Detect which cell encompasses the target text, then output its [X, Y] center coordinate. 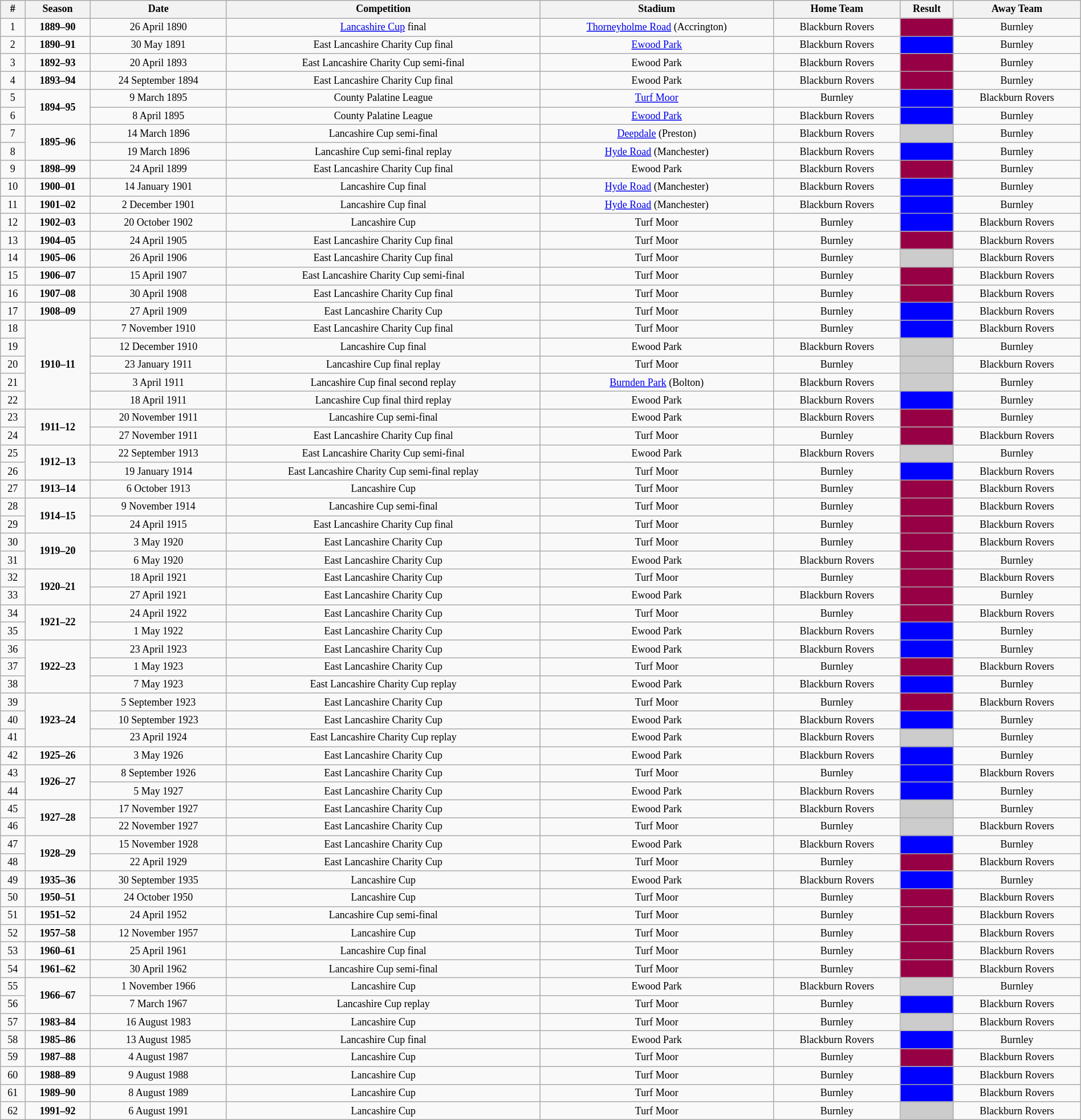
15 November 1928 [159, 845]
6 October 1913 [159, 489]
41 [13, 738]
40 [13, 720]
61 [13, 1093]
12 [13, 222]
6 [13, 116]
7 May 1923 [159, 684]
23 [13, 418]
Result [927, 9]
8 September 1926 [159, 773]
24 April 1952 [159, 915]
1987–88 [58, 1058]
25 April 1961 [159, 951]
51 [13, 915]
56 [13, 1004]
11 [13, 205]
22 [13, 400]
54 [13, 969]
3 May 1926 [159, 756]
East Lancashire Charity Cup semi-final replay [383, 471]
13 August 1985 [159, 1040]
1889–90 [58, 27]
1905–06 [58, 258]
4 August 1987 [159, 1058]
1 May 1923 [159, 667]
1935–36 [58, 880]
25 [13, 454]
15 [13, 276]
9 March 1895 [159, 98]
27 April 1909 [159, 311]
Season [58, 9]
1911–12 [58, 427]
36 [13, 649]
8 August 1989 [159, 1093]
26 [13, 471]
29 [13, 524]
27 November 1911 [159, 435]
24 April 1915 [159, 524]
27 [13, 489]
1894–95 [58, 107]
22 April 1929 [159, 862]
30 [13, 543]
32 [13, 578]
23 January 1911 [159, 365]
1920–21 [58, 587]
1957–58 [58, 934]
Deepdale (Preston) [657, 133]
1921–22 [58, 622]
9 [13, 169]
1985–86 [58, 1040]
55 [13, 986]
Lancashire Cup final second replay [383, 382]
44 [13, 791]
24 September 1894 [159, 80]
1904–05 [58, 241]
Lancashire Cup replay [383, 1004]
48 [13, 862]
57 [13, 1023]
30 April 1908 [159, 294]
1925–26 [58, 756]
1906–07 [58, 276]
14 [13, 258]
22 November 1927 [159, 826]
3 [13, 63]
1908–09 [58, 311]
26 April 1906 [159, 258]
20 October 1902 [159, 222]
20 [13, 365]
3 May 1920 [159, 543]
10 [13, 187]
23 April 1923 [159, 649]
58 [13, 1040]
Lancashire Cup final third replay [383, 400]
33 [13, 595]
1 May 1922 [159, 632]
60 [13, 1075]
1950–51 [58, 897]
50 [13, 897]
1890–91 [58, 44]
19 March 1896 [159, 152]
1991–92 [58, 1110]
20 November 1911 [159, 418]
39 [13, 702]
38 [13, 684]
7 March 1967 [159, 1004]
21 [13, 382]
12 December 1910 [159, 347]
1913–14 [58, 489]
2 [13, 44]
30 May 1891 [159, 44]
1927–28 [58, 817]
1960–61 [58, 951]
10 September 1923 [159, 720]
Burnden Park (Bolton) [657, 382]
1912–13 [58, 462]
30 April 1962 [159, 969]
27 April 1921 [159, 595]
62 [13, 1110]
1922–23 [58, 667]
35 [13, 632]
Stadium [657, 9]
24 April 1905 [159, 241]
1923–24 [58, 720]
1926–27 [58, 782]
24 [13, 435]
45 [13, 808]
17 November 1927 [159, 808]
14 March 1896 [159, 133]
1910–11 [58, 365]
1901–02 [58, 205]
26 April 1890 [159, 27]
5 September 1923 [159, 702]
1 November 1966 [159, 986]
1902–03 [58, 222]
6 May 1920 [159, 560]
4 [13, 80]
46 [13, 826]
42 [13, 756]
18 April 1911 [159, 400]
1951–52 [58, 915]
3 April 1911 [159, 382]
7 [13, 133]
15 April 1907 [159, 276]
1893–94 [58, 80]
47 [13, 845]
19 [13, 347]
# [13, 9]
Date [159, 9]
1900–01 [58, 187]
Home Team [837, 9]
34 [13, 613]
16 [13, 294]
52 [13, 934]
18 April 1921 [159, 578]
30 September 1935 [159, 880]
1961–62 [58, 969]
1919–20 [58, 551]
Thorneyholme Road (Accrington) [657, 27]
13 [13, 241]
Lancashire Cup semi-final replay [383, 152]
49 [13, 880]
1966–67 [58, 995]
1988–89 [58, 1075]
1989–90 [58, 1093]
22 September 1913 [159, 454]
1898–99 [58, 169]
Competition [383, 9]
24 October 1950 [159, 897]
1928–29 [58, 853]
2 December 1901 [159, 205]
53 [13, 951]
1907–08 [58, 294]
1983–84 [58, 1023]
9 November 1914 [159, 507]
7 November 1910 [159, 329]
14 January 1901 [159, 187]
1 [13, 27]
5 May 1927 [159, 791]
20 April 1893 [159, 63]
43 [13, 773]
12 November 1957 [159, 934]
28 [13, 507]
9 August 1988 [159, 1075]
17 [13, 311]
31 [13, 560]
Lancashire Cup final replay [383, 365]
59 [13, 1058]
19 January 1914 [159, 471]
23 April 1924 [159, 738]
1895–96 [58, 142]
16 August 1983 [159, 1023]
24 April 1899 [159, 169]
5 [13, 98]
8 [13, 152]
24 April 1922 [159, 613]
Away Team [1017, 9]
6 August 1991 [159, 1110]
1914–15 [58, 516]
37 [13, 667]
18 [13, 329]
1892–93 [58, 63]
8 April 1895 [159, 116]
